Find where the given text appears and provide that cell's center as (x, y) coordinate. 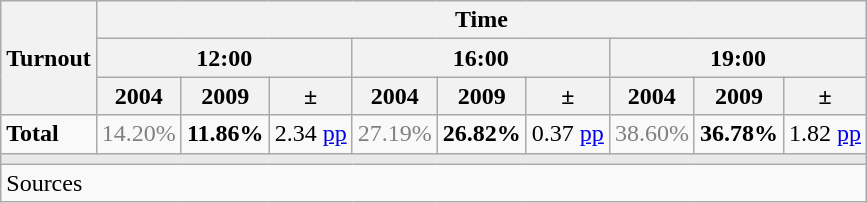
38.60% (652, 134)
12:00 (224, 58)
36.78% (738, 134)
26.82% (482, 134)
Sources (434, 183)
19:00 (738, 58)
27.19% (394, 134)
11.86% (225, 134)
Total (49, 134)
2.34 pp (310, 134)
1.82 pp (824, 134)
Turnout (49, 58)
14.20% (138, 134)
0.37 pp (568, 134)
Time (481, 20)
16:00 (480, 58)
